Extract the [X, Y] coordinate from the center of the cell holding the provided text.  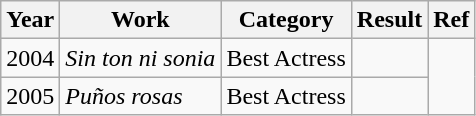
Year [30, 20]
Puños rosas [140, 96]
Sin ton ni sonia [140, 58]
Category [286, 20]
2005 [30, 96]
2004 [30, 58]
Ref [452, 20]
Result [389, 20]
Work [140, 20]
